Determine the (X, Y) coordinate at the center of the cell enclosing the given text.  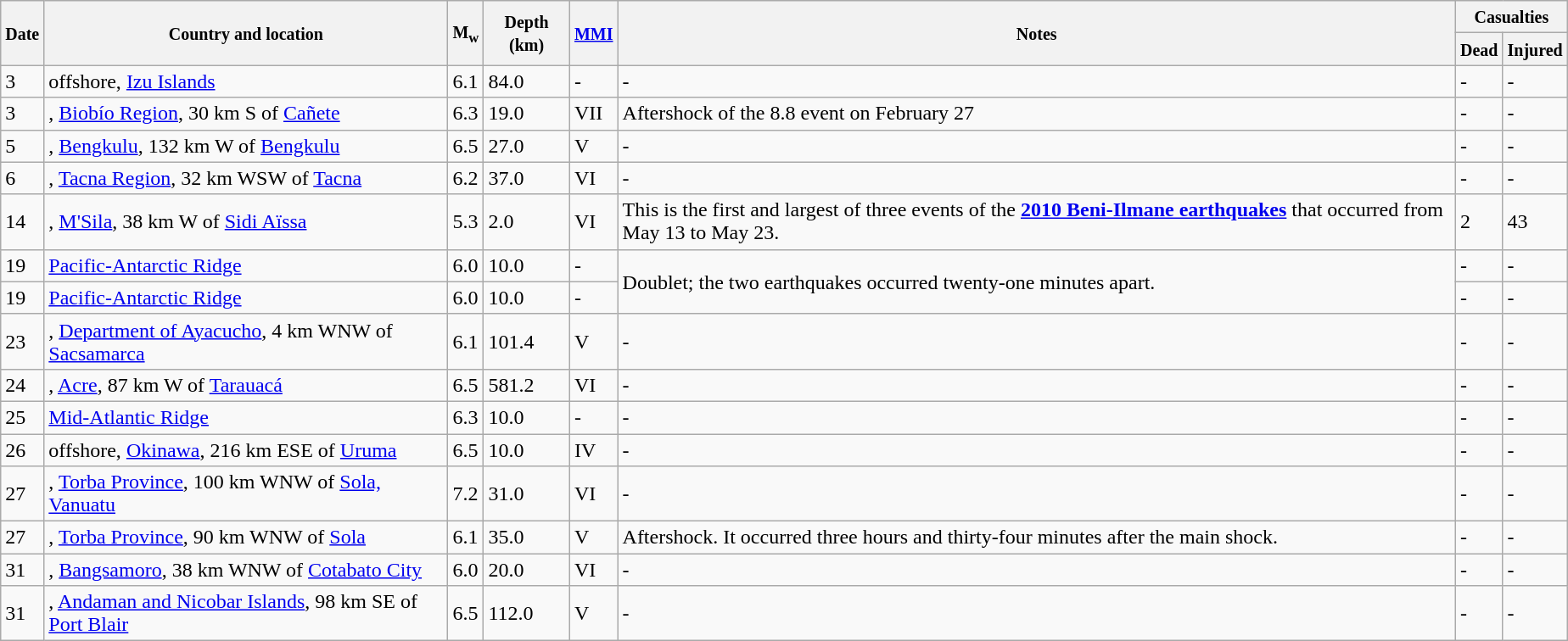
25 (22, 417)
Casualties (1511, 17)
Doublet; the two earthquakes occurred twenty-one minutes apart. (1037, 281)
2.0 (527, 222)
Injured (1535, 49)
27.0 (527, 146)
Date (22, 33)
37.0 (527, 178)
offshore, Okinawa, 216 km ESE of Uruma (246, 450)
20.0 (527, 570)
Depth (km) (527, 33)
This is the first and largest of three events of the 2010 Beni-Ilmane earthquakes that occurred from May 13 to May 23. (1037, 222)
, Bengkulu, 132 km W of Bengkulu (246, 146)
, Department of Ayacucho, 4 km WNW of Sacsamarca (246, 341)
Dead (1479, 49)
43 (1535, 222)
, Torba Province, 100 km WNW of Sola, Vanuatu (246, 493)
, M'Sila, 38 km W of Sidi Aïssa (246, 222)
31.0 (527, 493)
, Biobío Region, 30 km S of Cañete (246, 114)
581.2 (527, 385)
Mw (466, 33)
101.4 (527, 341)
, Acre, 87 km W of Tarauacá (246, 385)
24 (22, 385)
5.3 (466, 222)
35.0 (527, 538)
, Bangsamoro, 38 km WNW of Cotabato City (246, 570)
Mid-Atlantic Ridge (246, 417)
Aftershock. It occurred three hours and thirty-four minutes after the main shock. (1037, 538)
6 (22, 178)
, Andaman and Nicobar Islands, 98 km SE of Port Blair (246, 614)
6.2 (466, 178)
5 (22, 146)
2 (1479, 222)
, Tacna Region, 32 km WSW of Tacna (246, 178)
23 (22, 341)
112.0 (527, 614)
offshore, Izu Islands (246, 81)
IV (594, 450)
84.0 (527, 81)
Notes (1037, 33)
26 (22, 450)
Aftershock of the 8.8 event on February 27 (1037, 114)
Country and location (246, 33)
MMI (594, 33)
, Torba Province, 90 km WNW of Sola (246, 538)
19.0 (527, 114)
7.2 (466, 493)
14 (22, 222)
VII (594, 114)
